Detect which cell encompasses the target text, then output its [X, Y] center coordinate. 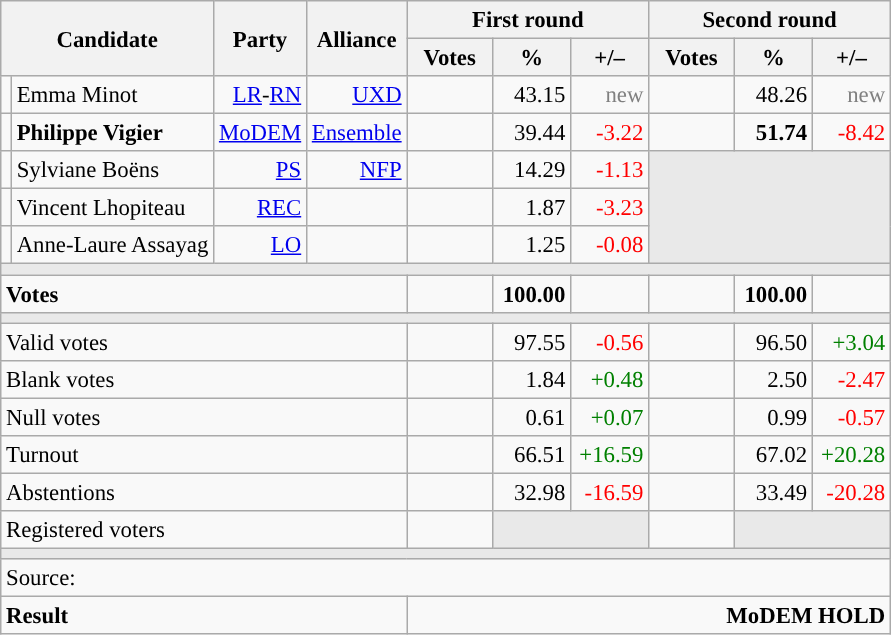
-3.23 [610, 208]
+3.04 [851, 342]
-0.56 [610, 342]
1.25 [532, 245]
Candidate [108, 38]
32.98 [532, 492]
-2.47 [851, 379]
Party [260, 38]
-8.42 [851, 133]
-3.22 [610, 133]
67.02 [773, 455]
Second round [770, 20]
33.49 [773, 492]
PS [260, 170]
First round [528, 20]
Emma Minot [112, 95]
NFP [356, 170]
48.26 [773, 95]
96.50 [773, 342]
UXD [356, 95]
0.61 [532, 417]
-0.57 [851, 417]
+16.59 [610, 455]
Vincent Lhopiteau [112, 208]
+0.07 [610, 417]
0.99 [773, 417]
Valid votes [204, 342]
-20.28 [851, 492]
LR-RN [260, 95]
14.29 [532, 170]
1.87 [532, 208]
97.55 [532, 342]
Registered voters [204, 530]
Anne-Laure Assayag [112, 245]
66.51 [532, 455]
Result [204, 616]
1.84 [532, 379]
Turnout [204, 455]
Null votes [204, 417]
LO [260, 245]
-1.13 [610, 170]
2.50 [773, 379]
+0.48 [610, 379]
Sylviane Boëns [112, 170]
51.74 [773, 133]
MoDEM [260, 133]
43.15 [532, 95]
-16.59 [610, 492]
Alliance [356, 38]
Philippe Vigier [112, 133]
+20.28 [851, 455]
REC [260, 208]
Source: [446, 578]
Abstentions [204, 492]
MoDEM HOLD [649, 616]
39.44 [532, 133]
Ensemble [356, 133]
-0.08 [610, 245]
Blank votes [204, 379]
